Locate the cell with the specified text and output its (x, y) center coordinate. 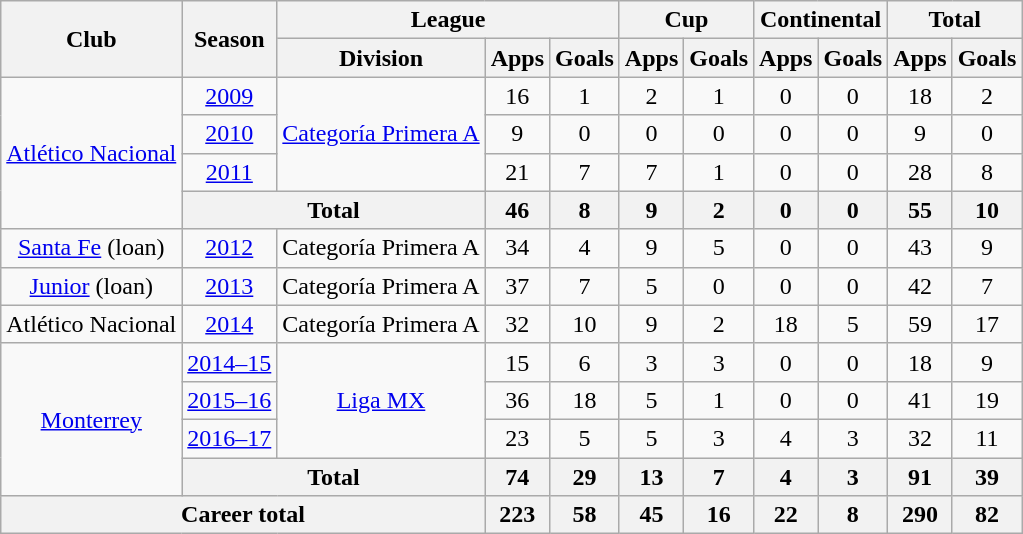
21 (517, 172)
2013 (230, 286)
37 (517, 286)
45 (651, 515)
39 (987, 477)
22 (786, 515)
28 (920, 172)
23 (517, 438)
41 (920, 400)
36 (517, 400)
46 (517, 210)
2010 (230, 134)
2009 (230, 96)
Cup (686, 20)
59 (920, 324)
91 (920, 477)
2015–16 (230, 400)
82 (987, 515)
11 (987, 438)
17 (987, 324)
290 (920, 515)
13 (651, 477)
League (448, 20)
6 (585, 362)
19 (987, 400)
55 (920, 210)
2014 (230, 324)
2012 (230, 248)
29 (585, 477)
15 (517, 362)
Club (92, 39)
Liga MX (381, 400)
2016–17 (230, 438)
Santa Fe (loan) (92, 248)
Season (230, 39)
223 (517, 515)
42 (920, 286)
34 (517, 248)
58 (585, 515)
Monterrey (92, 419)
Continental (821, 20)
74 (517, 477)
2014–15 (230, 362)
Division (381, 58)
2011 (230, 172)
Junior (loan) (92, 286)
43 (920, 248)
Career total (243, 515)
